Search for the cell housing the specified text and yield its (x, y) center coordinate. 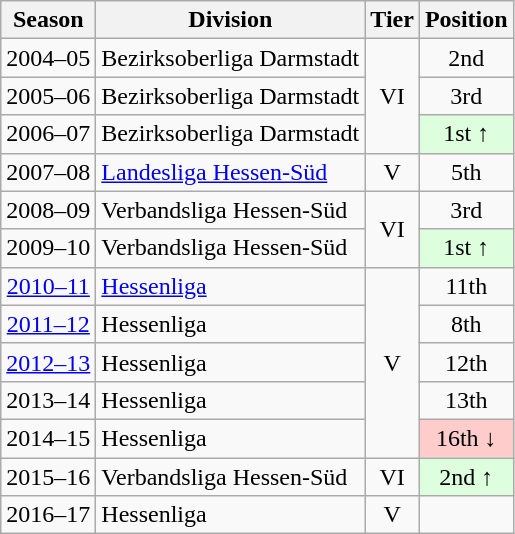
2006–07 (48, 134)
12th (466, 362)
8th (466, 324)
2nd (466, 58)
2007–08 (48, 172)
Landesliga Hessen-Süd (230, 172)
16th ↓ (466, 438)
2005–06 (48, 96)
2012–13 (48, 362)
Division (230, 20)
2010–11 (48, 286)
2004–05 (48, 58)
Position (466, 20)
5th (466, 172)
2nd ↑ (466, 477)
Tier (392, 20)
2014–15 (48, 438)
2013–14 (48, 400)
2015–16 (48, 477)
2008–09 (48, 210)
2011–12 (48, 324)
13th (466, 400)
2016–17 (48, 515)
11th (466, 286)
2009–10 (48, 248)
Season (48, 20)
